Identify which cell holds the provided text, then report its (x, y) central coordinate. 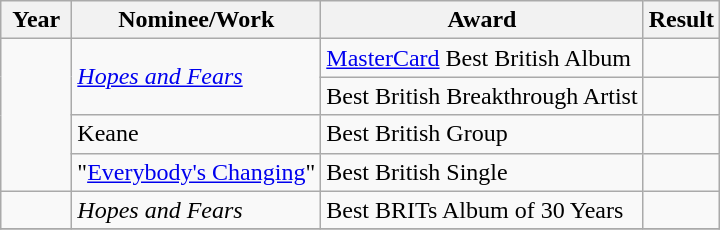
Best British Group (482, 134)
Best British Single (482, 172)
Nominee/Work (196, 20)
MasterCard Best British Album (482, 58)
"Everybody's Changing" (196, 172)
Best BRITs Album of 30 Years (482, 210)
Best British Breakthrough Artist (482, 96)
Year (36, 20)
Result (681, 20)
Award (482, 20)
Keane (196, 134)
